Locate the cell with the specified text and output its [X, Y] center coordinate. 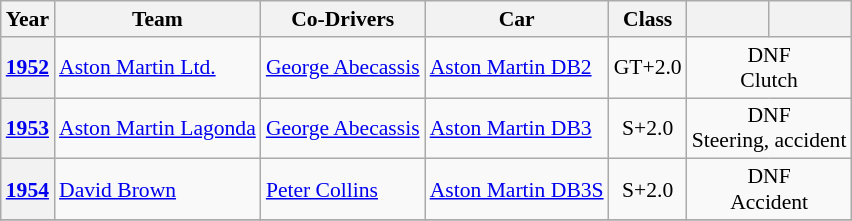
Year [28, 19]
Car [517, 19]
Aston Martin Ltd. [158, 68]
DNFClutch [770, 68]
DNFSteering, accident [770, 128]
1954 [28, 190]
David Brown [158, 190]
Aston Martin Lagonda [158, 128]
Aston Martin DB3 [517, 128]
GT+2.0 [648, 68]
Class [648, 19]
Peter Collins [343, 190]
Aston Martin DB2 [517, 68]
Co-Drivers [343, 19]
Aston Martin DB3S [517, 190]
Team [158, 19]
DNFAccident [770, 190]
1953 [28, 128]
1952 [28, 68]
